Pinpoint the cell where the given text exists, returning its [X, Y] midpoint coordinate. 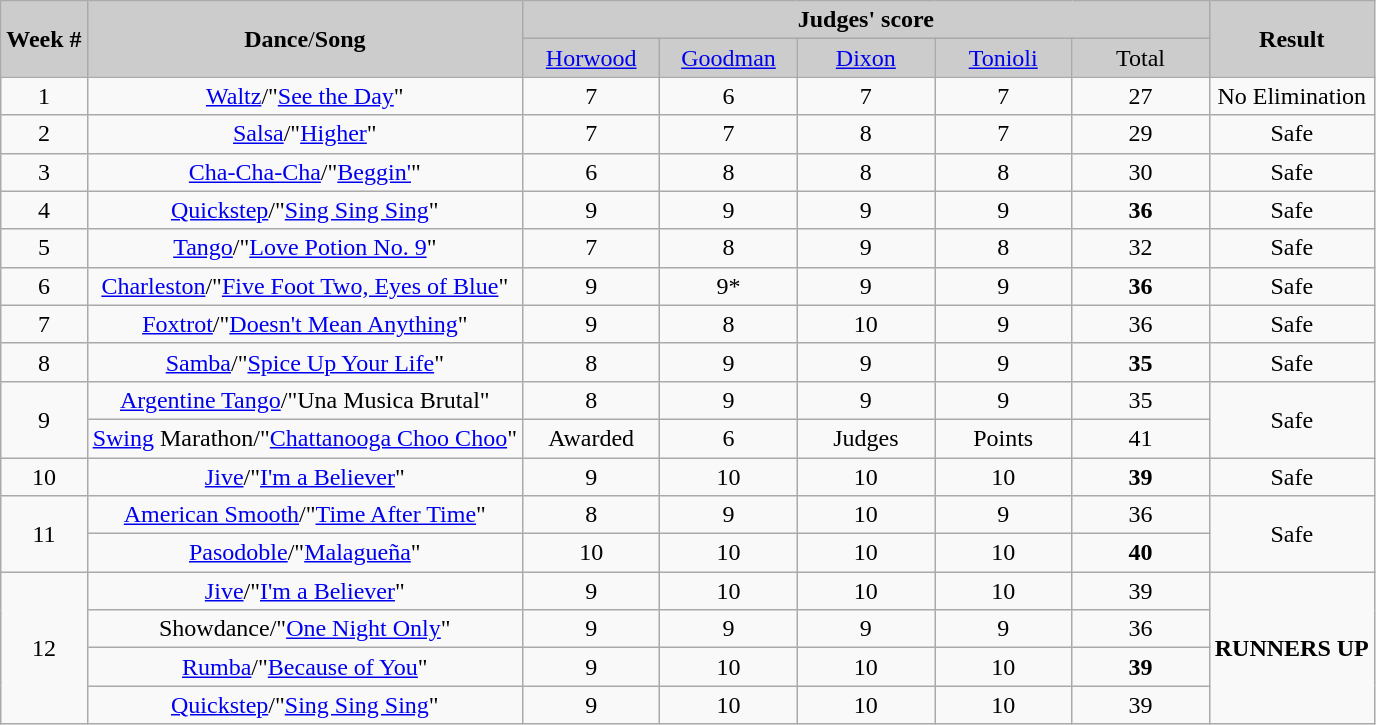
11 [44, 534]
Argentine Tango/"Una Musica Brutal" [304, 400]
Cha-Cha-Cha/"Beggin'" [304, 172]
Judges' score [866, 20]
Points [1004, 438]
No Elimination [1292, 96]
Judges [866, 438]
Foxtrot/"Doesn't Mean Anything" [304, 324]
Awarded [590, 438]
5 [44, 248]
Tonioli [1004, 58]
Dance/Song [304, 39]
29 [1140, 134]
Pasodoble/"Malagueña" [304, 553]
Dixon [866, 58]
American Smooth/"Time After Time" [304, 515]
9* [728, 286]
Samba/"Spice Up Your Life" [304, 362]
3 [44, 172]
Horwood [590, 58]
Total [1140, 58]
Rumba/"Because of You" [304, 667]
27 [1140, 96]
4 [44, 210]
Goodman [728, 58]
Salsa/"Higher" [304, 134]
Result [1292, 39]
Week # [44, 39]
Waltz/"See the Day" [304, 96]
40 [1140, 553]
Tango/"Love Potion No. 9" [304, 248]
Swing Marathon/"Chattanooga Choo Choo" [304, 438]
RUNNERS UP [1292, 648]
Charleston/"Five Foot Two, Eyes of Blue" [304, 286]
2 [44, 134]
Showdance/"One Night Only" [304, 629]
12 [44, 648]
30 [1140, 172]
1 [44, 96]
41 [1140, 438]
32 [1140, 248]
